Search for the cell housing the specified text and yield its (X, Y) center coordinate. 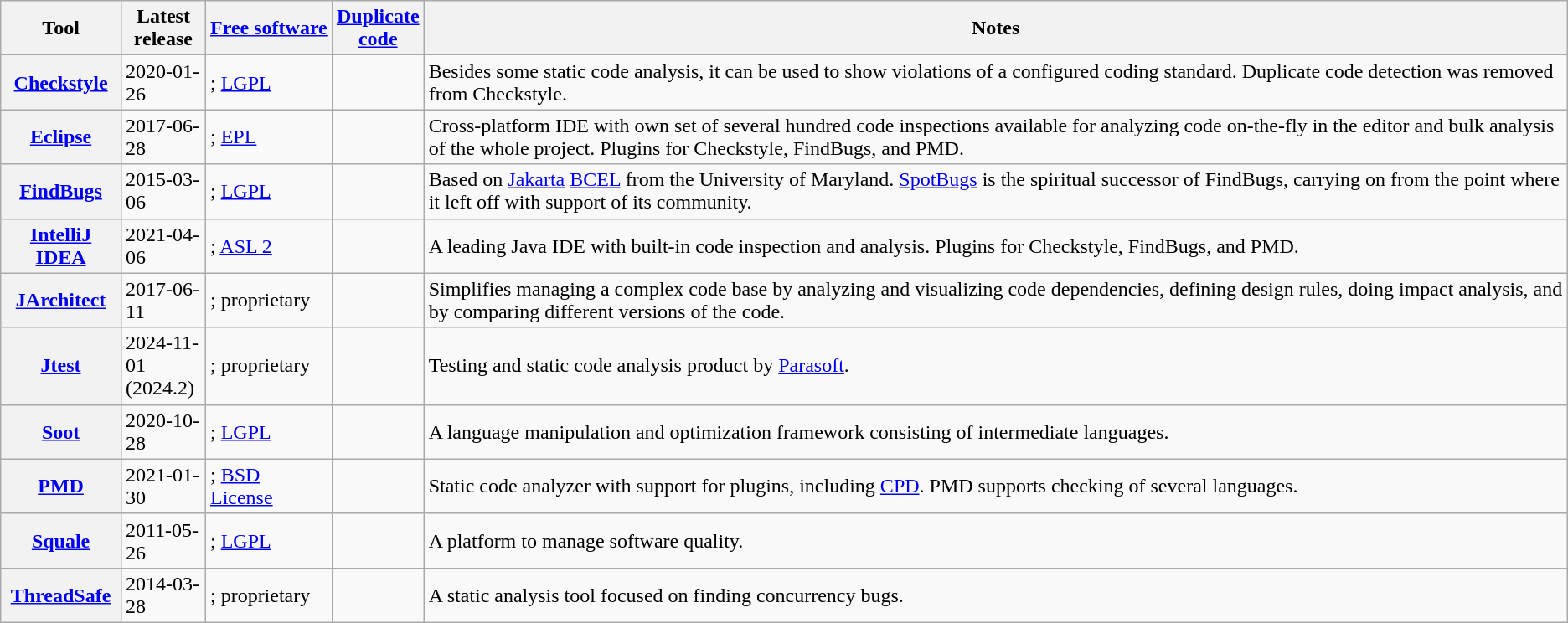
FindBugs (61, 191)
Checkstyle (61, 82)
2024-11-01 (2024.2) (162, 366)
2021-01-30 (162, 486)
Tool (61, 28)
JArchitect (61, 300)
PMD (61, 486)
2014-03-28 (162, 595)
; BSD License (268, 486)
A leading Java IDE with built-in code inspection and analysis. Plugins for Checkstyle, FindBugs, and PMD. (995, 246)
Notes (995, 28)
A platform to manage software quality. (995, 541)
ThreadSafe (61, 595)
Eclipse (61, 137)
Free software (268, 28)
2011-05-26 (162, 541)
A static analysis tool focused on finding concurrency bugs. (995, 595)
Testing and static code analysis product by Parasoft. (995, 366)
Latest release (162, 28)
IntelliJ IDEA (61, 246)
Static code analyzer with support for plugins, including CPD. PMD supports checking of several languages. (995, 486)
2021-04-06 (162, 246)
Jtest (61, 366)
2020-01-26 (162, 82)
Duplicatecode (378, 28)
2015-03-06 (162, 191)
Soot (61, 432)
; ASL 2 (268, 246)
Squale (61, 541)
2017-06-28 (162, 137)
2020-10-28 (162, 432)
2017-06-11 (162, 300)
; EPL (268, 137)
A language manipulation and optimization framework consisting of intermediate languages. (995, 432)
